Output the (x, y) coordinate of the center of the cell containing the given text.  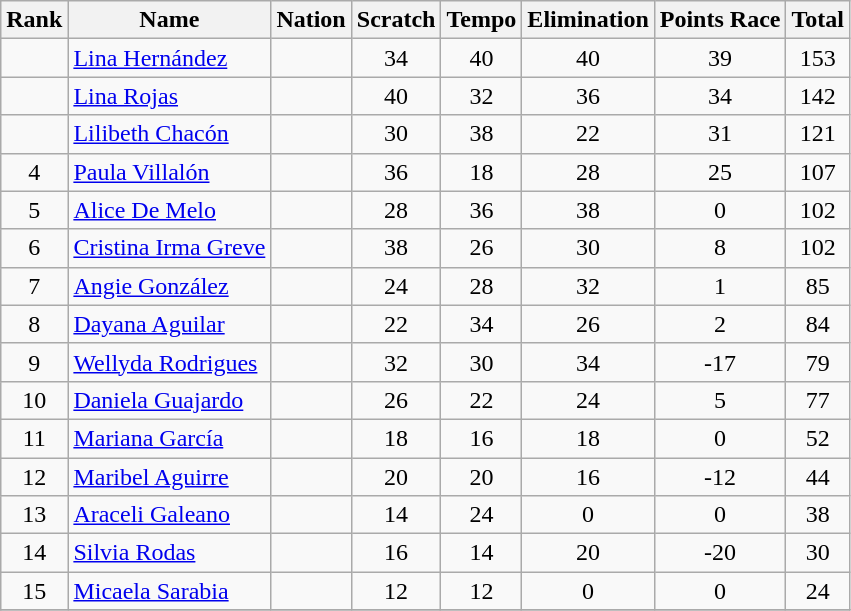
Wellyda Rodrigues (170, 362)
Lilibeth Chacón (170, 134)
11 (34, 438)
15 (34, 591)
44 (818, 477)
7 (34, 286)
4 (34, 172)
Elimination (588, 20)
77 (818, 400)
Alice De Melo (170, 210)
84 (818, 324)
25 (720, 172)
Lina Hernández (170, 58)
Angie González (170, 286)
Nation (311, 20)
-17 (720, 362)
Paula Villalón (170, 172)
Cristina Irma Greve (170, 248)
Dayana Aguilar (170, 324)
2 (720, 324)
Total (818, 20)
Mariana García (170, 438)
Tempo (482, 20)
Micaela Sarabia (170, 591)
Maribel Aguirre (170, 477)
153 (818, 58)
13 (34, 515)
-12 (720, 477)
Scratch (396, 20)
79 (818, 362)
39 (720, 58)
10 (34, 400)
-20 (720, 553)
Silvia Rodas (170, 553)
Name (170, 20)
Araceli Galeano (170, 515)
9 (34, 362)
Daniela Guajardo (170, 400)
6 (34, 248)
Points Race (720, 20)
31 (720, 134)
142 (818, 96)
107 (818, 172)
Rank (34, 20)
121 (818, 134)
Lina Rojas (170, 96)
1 (720, 286)
85 (818, 286)
52 (818, 438)
